Return the (X, Y) coordinate for the center point of the cell that contains the specified text.  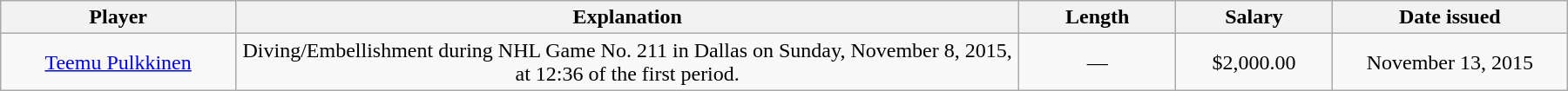
Salary (1254, 17)
Date issued (1450, 17)
— (1098, 62)
Length (1098, 17)
Explanation (627, 17)
Teemu Pulkkinen (118, 62)
Diving/Embellishment during NHL Game No. 211 in Dallas on Sunday, November 8, 2015, at 12:36 of the first period. (627, 62)
$2,000.00 (1254, 62)
Player (118, 17)
November 13, 2015 (1450, 62)
